Scan for the cell matching the given text and deliver its [X, Y] coordinate at center. 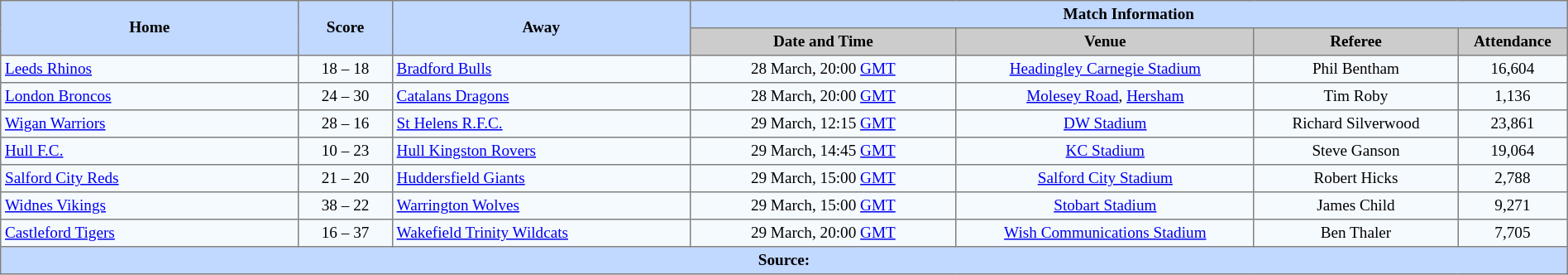
Ben Thaler [1355, 234]
DW Stadium [1105, 124]
Molesey Road, Hersham [1105, 96]
Castleford Tigers [150, 234]
James Child [1355, 205]
21 – 20 [346, 179]
St Helens R.F.C. [541, 124]
Leeds Rhinos [150, 70]
28 – 16 [346, 124]
Warrington Wolves [541, 205]
London Broncos [150, 96]
Widnes Vikings [150, 205]
Wakefield Trinity Wildcats [541, 234]
Phil Bentham [1355, 70]
Date and Time [823, 41]
Hull Kingston Rovers [541, 151]
23,861 [1513, 124]
Score [346, 28]
19,064 [1513, 151]
Stobart Stadium [1105, 205]
Huddersfield Giants [541, 179]
Headingley Carnegie Stadium [1105, 70]
29 March, 12:15 GMT [823, 124]
16 – 37 [346, 234]
Salford City Stadium [1105, 179]
Wigan Warriors [150, 124]
Home [150, 28]
18 – 18 [346, 70]
Source: [784, 260]
Wish Communications Stadium [1105, 234]
7,705 [1513, 234]
Venue [1105, 41]
Tim Roby [1355, 96]
2,788 [1513, 179]
Away [541, 28]
29 March, 14:45 GMT [823, 151]
Attendance [1513, 41]
10 – 23 [346, 151]
Referee [1355, 41]
29 March, 20:00 GMT [823, 234]
9,271 [1513, 205]
38 – 22 [346, 205]
Hull F.C. [150, 151]
24 – 30 [346, 96]
Richard Silverwood [1355, 124]
Match Information [1128, 15]
KC Stadium [1105, 151]
1,136 [1513, 96]
Robert Hicks [1355, 179]
Salford City Reds [150, 179]
Steve Ganson [1355, 151]
16,604 [1513, 70]
Bradford Bulls [541, 70]
Catalans Dragons [541, 96]
